Return (X, Y) of the center of cell containing provided text 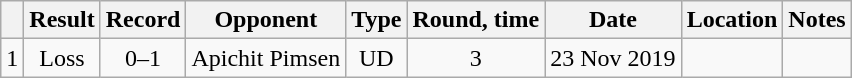
Date (613, 20)
3 (476, 58)
Round, time (476, 20)
Record (143, 20)
23 Nov 2019 (613, 58)
UD (376, 58)
1 (12, 58)
Opponent (266, 20)
0–1 (143, 58)
Notes (817, 20)
Loss (62, 58)
Apichit Pimsen (266, 58)
Type (376, 20)
Result (62, 20)
Location (732, 20)
